Pinpoint the cell where the given text exists, returning its (X, Y) midpoint coordinate. 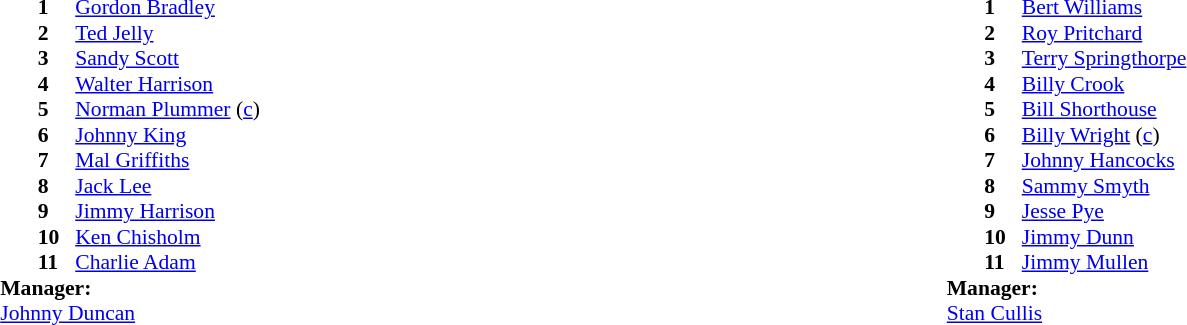
Johnny King (225, 135)
Ken Chisholm (225, 237)
Norman Plummer (c) (225, 109)
Jimmy Harrison (225, 211)
Mal Griffiths (225, 161)
Ted Jelly (225, 33)
Walter Harrison (225, 84)
Charlie Adam (225, 263)
Manager: (188, 288)
Jack Lee (225, 186)
Sandy Scott (225, 59)
